Provide the (X, Y) coordinate of the cell's center where the given text is located.  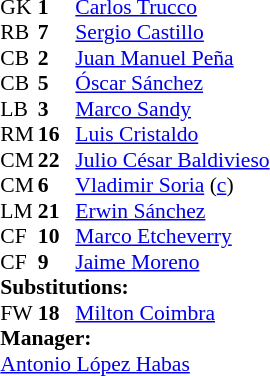
6 (57, 185)
10 (57, 237)
18 (57, 313)
LM (19, 211)
Óscar Sánchez (172, 83)
7 (57, 33)
Marco Etcheverry (172, 237)
Manager: (134, 339)
5 (57, 83)
FW (19, 313)
Juan Manuel Peña (172, 58)
9 (57, 262)
21 (57, 211)
Marco Sandy (172, 109)
Vladimir Soria (c) (172, 185)
RB (19, 33)
Luis Cristaldo (172, 135)
Sergio Castillo (172, 33)
Jaime Moreno (172, 262)
2 (57, 58)
3 (57, 109)
22 (57, 160)
Substitutions: (134, 287)
LB (19, 109)
16 (57, 135)
Milton Coimbra (172, 313)
Julio César Baldivieso (172, 160)
RM (19, 135)
Erwin Sánchez (172, 211)
